Output the (x, y) coordinate of the center of the cell containing the given text.  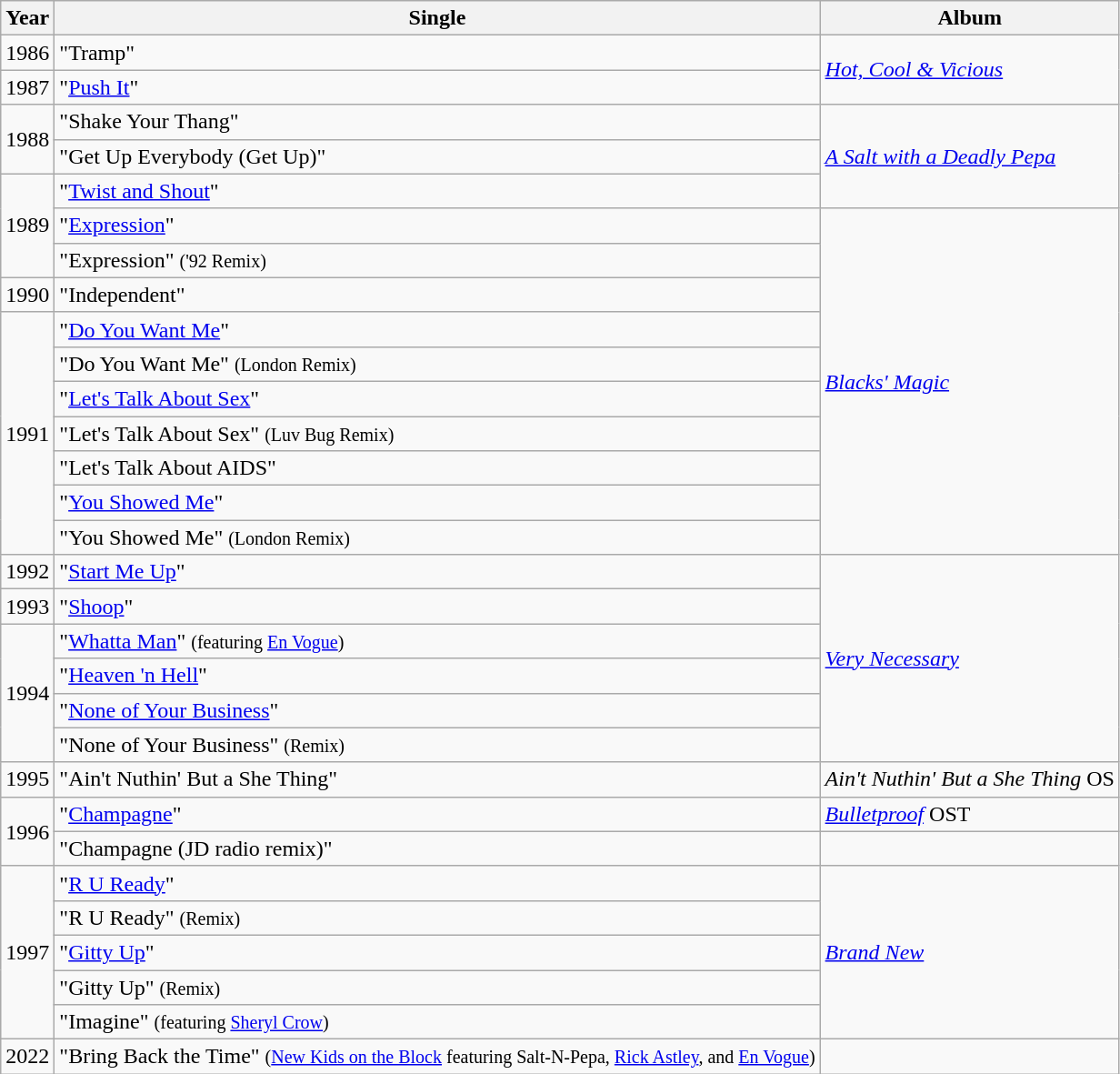
1993 (27, 607)
2022 (27, 1057)
"Get Up Everybody (Get Up)" (437, 156)
A Salt with a Deadly Pepa (969, 156)
"Shoop" (437, 607)
"Do You Want Me" (437, 329)
"Imagine" (featuring Sheryl Crow) (437, 1022)
"Whatta Man" (featuring En Vogue) (437, 641)
"Champagne (JD radio remix)" (437, 848)
"Tramp" (437, 53)
"Shake Your Thang" (437, 122)
1990 (27, 295)
1997 (27, 952)
1991 (27, 433)
1996 (27, 831)
1988 (27, 139)
Year (27, 18)
"Let's Talk About Sex" (437, 398)
"Twist and Shout" (437, 191)
"Gitty Up" (437, 952)
"Do You Want Me" (London Remix) (437, 364)
"Bring Back the Time" (New Kids on the Block featuring Salt-N-Pepa, Rick Astley, and En Vogue) (437, 1057)
Very Necessary (969, 658)
Bulletproof OST (969, 814)
"Let's Talk About Sex" (Luv Bug Remix) (437, 434)
1986 (27, 53)
"None of Your Business" (Remix) (437, 745)
1995 (27, 779)
"Push It" (437, 87)
Blacks' Magic (969, 382)
"You Showed Me" (437, 503)
"Independent" (437, 295)
"R U Ready" (437, 883)
"R U Ready" (Remix) (437, 918)
"Expression" ('92 Remix) (437, 260)
"None of Your Business" (437, 710)
"Expression" (437, 226)
Brand New (969, 952)
"Heaven 'n Hell" (437, 676)
Hot, Cool & Vicious (969, 70)
1989 (27, 226)
"Ain't Nuthin' But a She Thing" (437, 779)
"Let's Talk About AIDS" (437, 468)
Album (969, 18)
1992 (27, 572)
"Gitty Up" (Remix) (437, 987)
Ain't Nuthin' But a She Thing OS (969, 779)
Single (437, 18)
1987 (27, 87)
"Champagne" (437, 814)
1994 (27, 693)
"You Showed Me" (London Remix) (437, 537)
"Start Me Up" (437, 572)
